For the text-containing cell, return its midpoint in [X, Y] coordinate format. 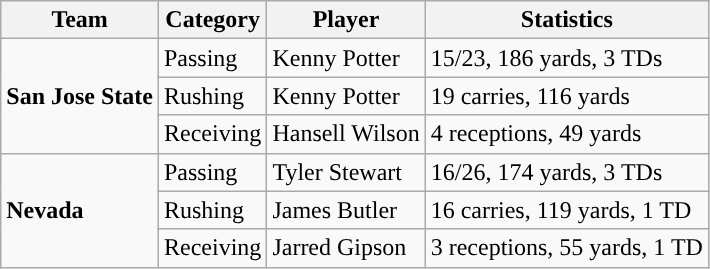
Jarred Gipson [346, 248]
19 carries, 116 yards [566, 96]
3 receptions, 55 yards, 1 TD [566, 248]
James Butler [346, 210]
Statistics [566, 20]
Category [212, 20]
San Jose State [80, 96]
Tyler Stewart [346, 172]
16 carries, 119 yards, 1 TD [566, 210]
16/26, 174 yards, 3 TDs [566, 172]
4 receptions, 49 yards [566, 134]
15/23, 186 yards, 3 TDs [566, 58]
Team [80, 20]
Player [346, 20]
Hansell Wilson [346, 134]
Nevada [80, 210]
